Find where the given text appears and provide that cell's center as (x, y) coordinate. 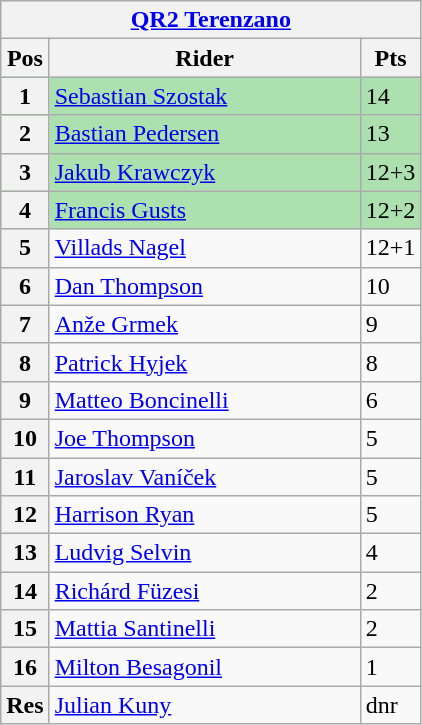
7 (25, 324)
12+1 (390, 248)
11 (25, 477)
12 (25, 515)
Harrison Ryan (204, 515)
Pts (390, 58)
16 (25, 667)
Res (25, 705)
Rider (204, 58)
Ludvig Selvin (204, 553)
12+2 (390, 210)
Julian Kuny (204, 705)
Anže Grmek (204, 324)
Pos (25, 58)
Francis Gusts (204, 210)
Milton Besagonil (204, 667)
Bastian Pedersen (204, 134)
Patrick Hyjek (204, 362)
Jaroslav Vaníček (204, 477)
Joe Thompson (204, 438)
12+3 (390, 172)
Mattia Santinelli (204, 629)
3 (25, 172)
Dan Thompson (204, 286)
Villads Nagel (204, 248)
Richárd Füzesi (204, 591)
QR2 Terenzano (211, 20)
Jakub Krawczyk (204, 172)
Sebastian Szostak (204, 96)
15 (25, 629)
dnr (390, 705)
Matteo Boncinelli (204, 400)
